Output the (x, y) coordinate of the center of the cell containing the given text.  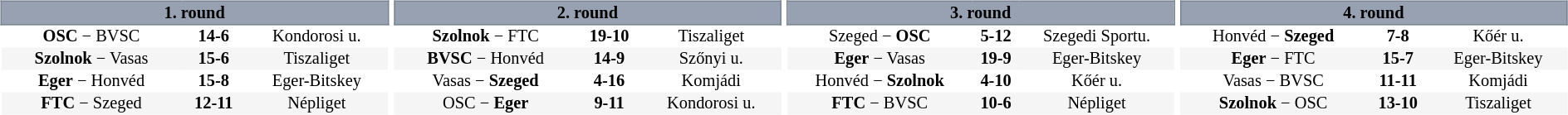
Vasas − Szeged (485, 81)
BVSC − Honvéd (485, 60)
4. round (1374, 12)
OSC − BVSC (91, 36)
4-10 (997, 81)
Eger − FTC (1273, 60)
15-8 (214, 81)
Szolnok − OSC (1273, 104)
4-16 (610, 81)
FTC − Szeged (91, 104)
Eger − Vasas (880, 60)
19-9 (997, 60)
19-10 (610, 36)
1. round (194, 12)
Szegedi Sportu. (1097, 36)
5-12 (997, 36)
Szőnyi u. (711, 60)
Honvéd − Szeged (1273, 36)
14-6 (214, 36)
Honvéd − Szolnok (880, 81)
11-11 (1398, 81)
Szolnok − Vasas (91, 60)
13-10 (1398, 104)
7-8 (1398, 36)
15-7 (1398, 60)
2. round (587, 12)
3. round (981, 12)
Eger − Honvéd (91, 81)
FTC − BVSC (880, 104)
Vasas − BVSC (1273, 81)
Szolnok − FTC (485, 36)
9-11 (610, 104)
14-9 (610, 60)
15-6 (214, 60)
10-6 (997, 104)
12-11 (214, 104)
Szeged − OSC (880, 36)
OSC − Eger (485, 104)
